Locate the cell with the specified text and output its (x, y) center coordinate. 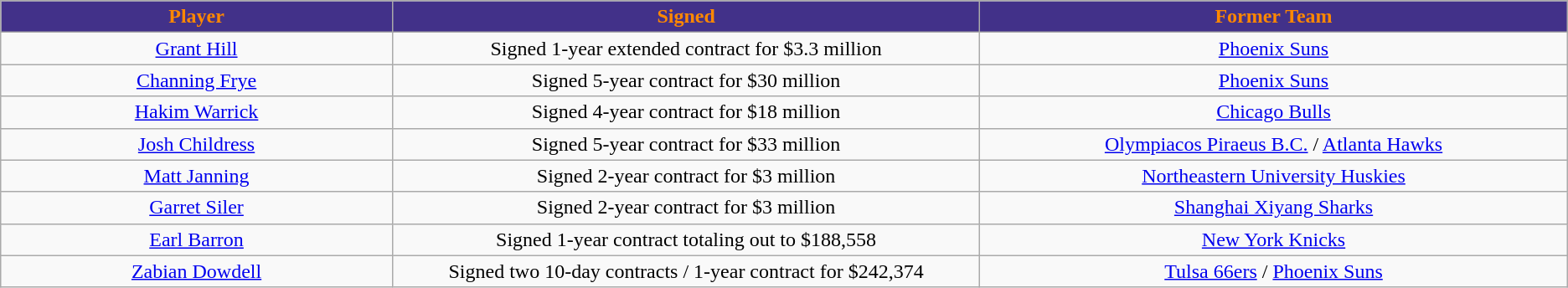
Channing Frye (197, 80)
Signed two 10-day contracts / 1-year contract for $242,374 (685, 271)
Former Team (1273, 17)
Garret Siler (197, 208)
Shanghai Xiyang Sharks (1273, 208)
Signed 5-year contract for $33 million (685, 144)
Josh Childress (197, 144)
Matt Janning (197, 176)
New York Knicks (1273, 239)
Olympiacos Piraeus B.C. / Atlanta Hawks (1273, 144)
Signed 5-year contract for $30 million (685, 80)
Earl Barron (197, 239)
Signed (685, 17)
Signed 1-year extended contract for $3.3 million (685, 49)
Northeastern University Huskies (1273, 176)
Player (197, 17)
Grant Hill (197, 49)
Signed 1-year contract totaling out to $188,558 (685, 239)
Tulsa 66ers / Phoenix Suns (1273, 271)
Chicago Bulls (1273, 112)
Zabian Dowdell (197, 271)
Signed 4-year contract for $18 million (685, 112)
Hakim Warrick (197, 112)
